Output the [X, Y] coordinate of the center of the cell containing the given text.  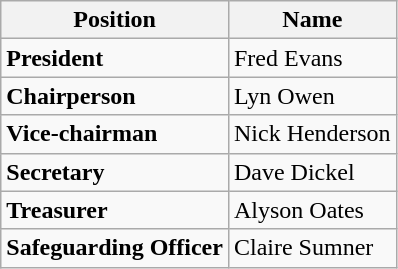
Alyson Oates [312, 210]
Position [115, 20]
Secretary [115, 172]
Dave Dickel [312, 172]
Claire Sumner [312, 248]
Chairperson [115, 96]
President [115, 58]
Vice-chairman [115, 134]
Nick Henderson [312, 134]
Safeguarding Officer [115, 248]
Name [312, 20]
Fred Evans [312, 58]
Lyn Owen [312, 96]
Treasurer [115, 210]
